Scan for the cell matching the given text and deliver its [x, y] coordinate at center. 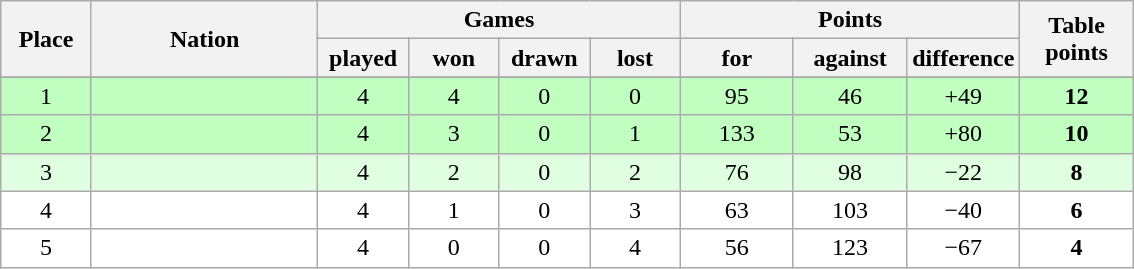
won [454, 58]
Games [499, 20]
difference [964, 58]
103 [850, 210]
Nation [204, 39]
95 [736, 96]
53 [850, 134]
123 [850, 248]
6 [1076, 210]
98 [850, 172]
Tablepoints [1076, 39]
8 [1076, 172]
−67 [964, 248]
for [736, 58]
10 [1076, 134]
76 [736, 172]
−40 [964, 210]
46 [850, 96]
56 [736, 248]
133 [736, 134]
−22 [964, 172]
12 [1076, 96]
63 [736, 210]
drawn [544, 58]
lost [636, 58]
Place [46, 39]
played [364, 58]
5 [46, 248]
Points [850, 20]
against [850, 58]
+49 [964, 96]
+80 [964, 134]
